Provide the [x, y] coordinate of the cell's center where the given text is located.  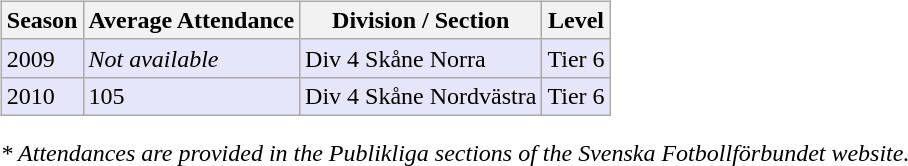
2009 [42, 58]
2010 [42, 96]
Season [42, 20]
105 [192, 96]
Level [576, 20]
Div 4 Skåne Nordvästra [421, 96]
Div 4 Skåne Norra [421, 58]
Average Attendance [192, 20]
Division / Section [421, 20]
Not available [192, 58]
